Detect which cell encompasses the target text, then output its (x, y) center coordinate. 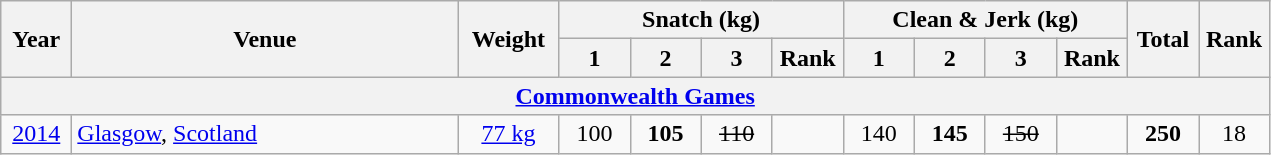
100 (594, 134)
105 (666, 134)
Clean & Jerk (kg) (985, 20)
Total (1162, 39)
145 (950, 134)
Commonwealth Games (636, 96)
Year (36, 39)
18 (1234, 134)
140 (878, 134)
250 (1162, 134)
77 kg (508, 134)
2014 (36, 134)
Snatch (kg) (701, 20)
110 (736, 134)
Venue (265, 39)
150 (1020, 134)
Glasgow, Scotland (265, 134)
Weight (508, 39)
